Return the (X, Y) coordinate for the center point of the cell that contains the specified text.  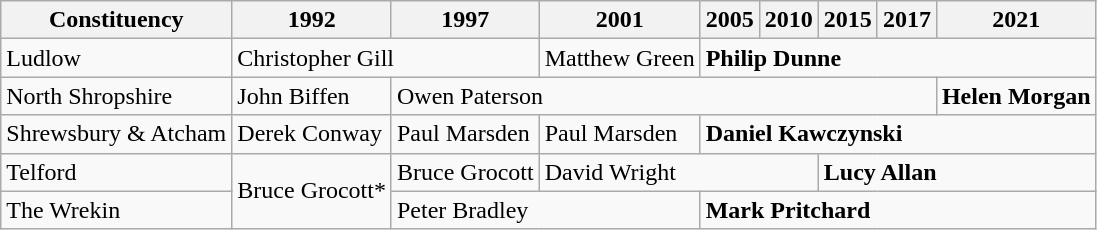
Derek Conway (312, 134)
2010 (788, 20)
John Biffen (312, 96)
Peter Bradley (546, 210)
1992 (312, 20)
David Wright (678, 172)
Philip Dunne (898, 58)
1997 (465, 20)
Ludlow (116, 58)
The Wrekin (116, 210)
Christopher Gill (386, 58)
2005 (730, 20)
Bruce Grocott* (312, 191)
North Shropshire (116, 96)
Daniel Kawczynski (898, 134)
Telford (116, 172)
Lucy Allan (957, 172)
Owen Paterson (664, 96)
Shrewsbury & Atcham (116, 134)
2015 (848, 20)
Helen Morgan (1016, 96)
Mark Pritchard (898, 210)
2001 (620, 20)
Bruce Grocott (465, 172)
2021 (1016, 20)
2017 (906, 20)
Matthew Green (620, 58)
Constituency (116, 20)
